Capture the cell that displays the provided text and extract its [X, Y] central coordinate. 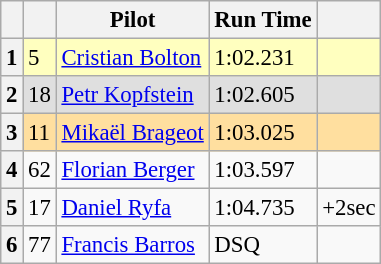
1 [12, 58]
2 [12, 95]
+2sec [349, 208]
Petr Kopfstein [132, 95]
DSQ [263, 245]
Run Time [263, 20]
6 [12, 245]
17 [40, 208]
18 [40, 95]
1:02.605 [263, 95]
62 [40, 170]
1:02.231 [263, 58]
Mikaël Brageot [132, 133]
4 [12, 170]
11 [40, 133]
Florian Berger [132, 170]
Pilot [132, 20]
Daniel Ryfa [132, 208]
1:03.025 [263, 133]
77 [40, 245]
Francis Barros [132, 245]
1:04.735 [263, 208]
Cristian Bolton [132, 58]
1:03.597 [263, 170]
3 [12, 133]
